Scan for the cell matching the given text and deliver its (X, Y) coordinate at center. 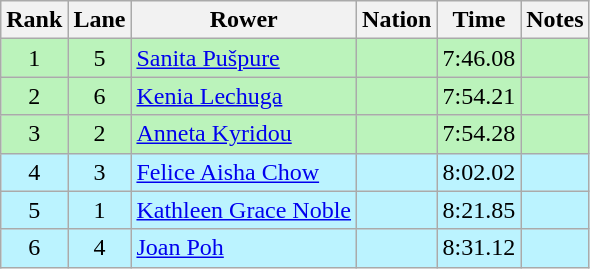
Joan Poh (244, 248)
Felice Aisha Chow (244, 172)
8:21.85 (479, 210)
Lane (100, 20)
7:54.28 (479, 134)
Kathleen Grace Noble (244, 210)
Anneta Kyridou (244, 134)
Sanita Pušpure (244, 58)
8:02.02 (479, 172)
Time (479, 20)
8:31.12 (479, 248)
7:46.08 (479, 58)
Kenia Lechuga (244, 96)
7:54.21 (479, 96)
Rower (244, 20)
Nation (397, 20)
Notes (555, 20)
Rank (34, 20)
